Find where the given text appears and provide that cell's center as (X, Y) coordinate. 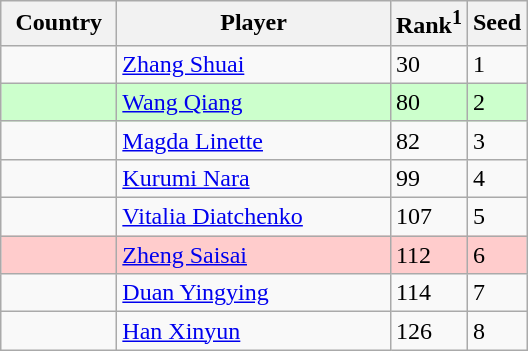
2 (496, 102)
8 (496, 331)
Vitalia Diatchenko (254, 217)
99 (428, 178)
7 (496, 293)
Rank1 (428, 24)
30 (428, 64)
107 (428, 217)
80 (428, 102)
Kurumi Nara (254, 178)
Player (254, 24)
1 (496, 64)
3 (496, 140)
Duan Yingying (254, 293)
82 (428, 140)
5 (496, 217)
126 (428, 331)
4 (496, 178)
Magda Linette (254, 140)
114 (428, 293)
Seed (496, 24)
6 (496, 255)
Han Xinyun (254, 331)
Zheng Saisai (254, 255)
112 (428, 255)
Wang Qiang (254, 102)
Zhang Shuai (254, 64)
Country (59, 24)
